Search for the cell housing the specified text and yield its (X, Y) center coordinate. 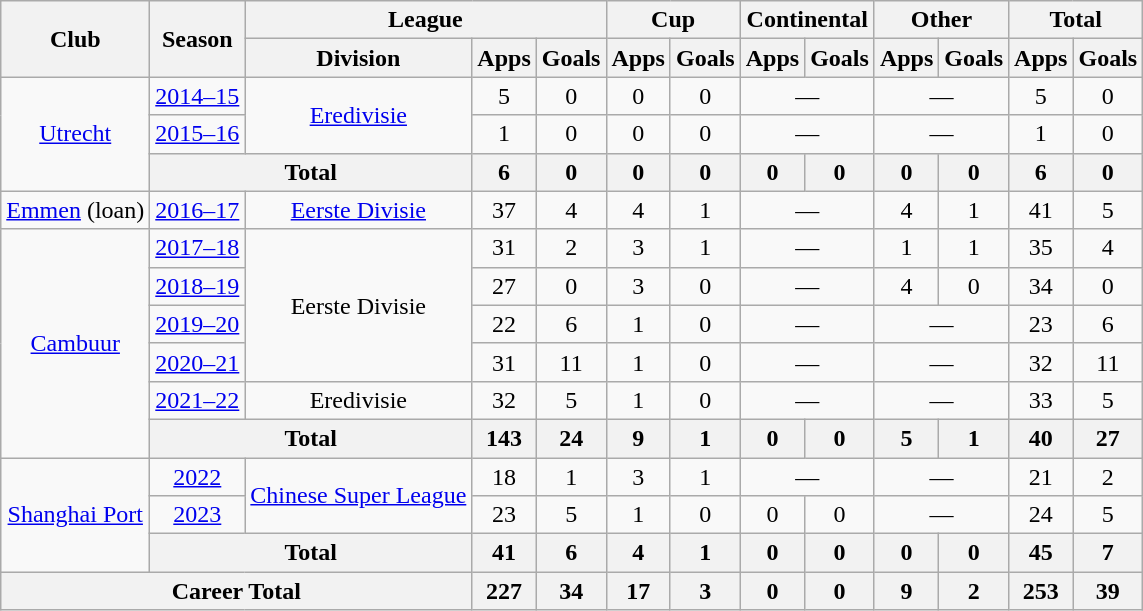
Other (941, 20)
Shanghai Port (76, 515)
17 (638, 591)
Career Total (236, 591)
Continental (807, 20)
2019–20 (198, 324)
2020–21 (198, 362)
39 (1108, 591)
2022 (198, 477)
2021–22 (198, 400)
22 (504, 324)
Season (198, 39)
Utrecht (76, 134)
18 (504, 477)
7 (1108, 553)
Chinese Super League (358, 496)
37 (504, 210)
21 (1041, 477)
2023 (198, 515)
40 (1041, 438)
143 (504, 438)
2018–19 (198, 286)
2017–18 (198, 248)
League (426, 20)
Cup (673, 20)
33 (1041, 400)
227 (504, 591)
Cambuur (76, 343)
Division (358, 58)
2014–15 (198, 96)
2015–16 (198, 134)
Emmen (loan) (76, 210)
Club (76, 39)
35 (1041, 248)
253 (1041, 591)
45 (1041, 553)
2016–17 (198, 210)
